Locate the cell with the specified text and output its [x, y] center coordinate. 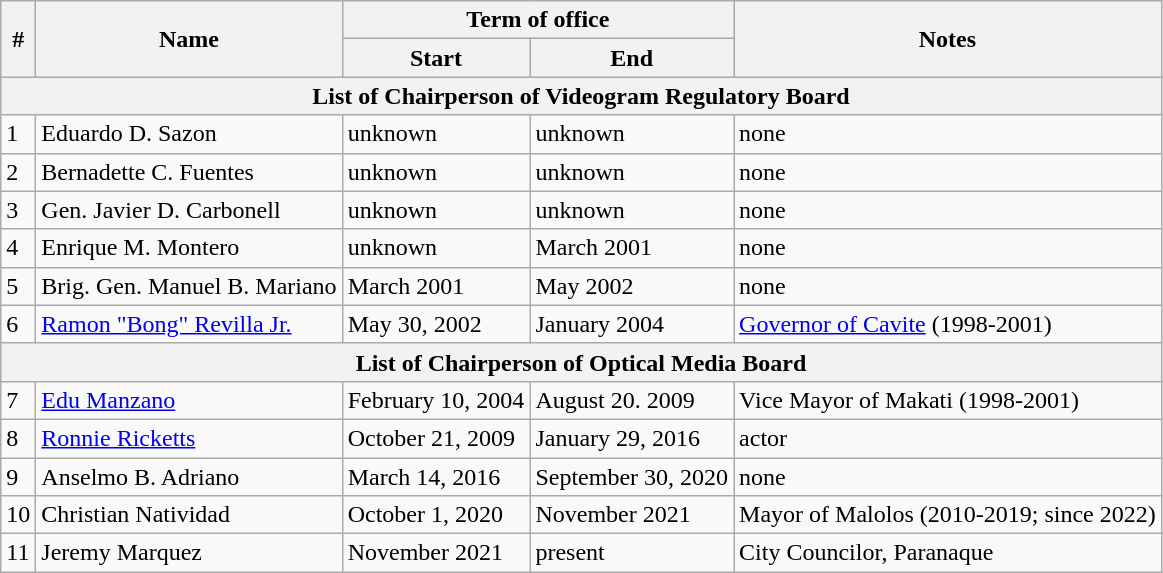
Enrique M. Montero [189, 248]
7 [18, 400]
1 [18, 134]
# [18, 39]
Edu Manzano [189, 400]
11 [18, 553]
6 [18, 324]
Name [189, 39]
March 14, 2016 [436, 477]
Start [436, 58]
9 [18, 477]
May 30, 2002 [436, 324]
City Councilor, Paranaque [948, 553]
Mayor of Malolos (2010-2019; since 2022) [948, 515]
August 20. 2009 [632, 400]
Ramon "Bong" Revilla Jr. [189, 324]
January 29, 2016 [632, 438]
September 30, 2020 [632, 477]
Christian Natividad [189, 515]
Gen. Javier D. Carbonell [189, 210]
Vice Mayor of Makati (1998-2001) [948, 400]
Notes [948, 39]
2 [18, 172]
October 21, 2009 [436, 438]
5 [18, 286]
4 [18, 248]
actor [948, 438]
Brig. Gen. Manuel B. Mariano [189, 286]
Eduardo D. Sazon [189, 134]
Jeremy Marquez [189, 553]
List of Chairperson of Optical Media Board [581, 362]
End [632, 58]
10 [18, 515]
8 [18, 438]
Governor of Cavite (1998-2001) [948, 324]
Bernadette C. Fuentes [189, 172]
Term of office [538, 20]
May 2002 [632, 286]
3 [18, 210]
present [632, 553]
February 10, 2004 [436, 400]
January 2004 [632, 324]
Ronnie Ricketts [189, 438]
October 1, 2020 [436, 515]
List of Chairperson of Videogram Regulatory Board [581, 96]
Anselmo B. Adriano [189, 477]
